From the cell containing the given text, extract its center point as (X, Y) coordinate. 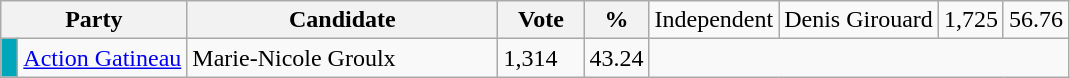
1,725 (970, 20)
1,314 (541, 58)
Vote (541, 20)
Party (94, 20)
Action Gatineau (102, 58)
Denis Girouard (859, 20)
% (616, 20)
Independent (714, 20)
Candidate (342, 20)
Marie-Nicole Groulx (342, 58)
43.24 (616, 58)
56.76 (1036, 20)
